For the text-containing cell, return its midpoint in [X, Y] coordinate format. 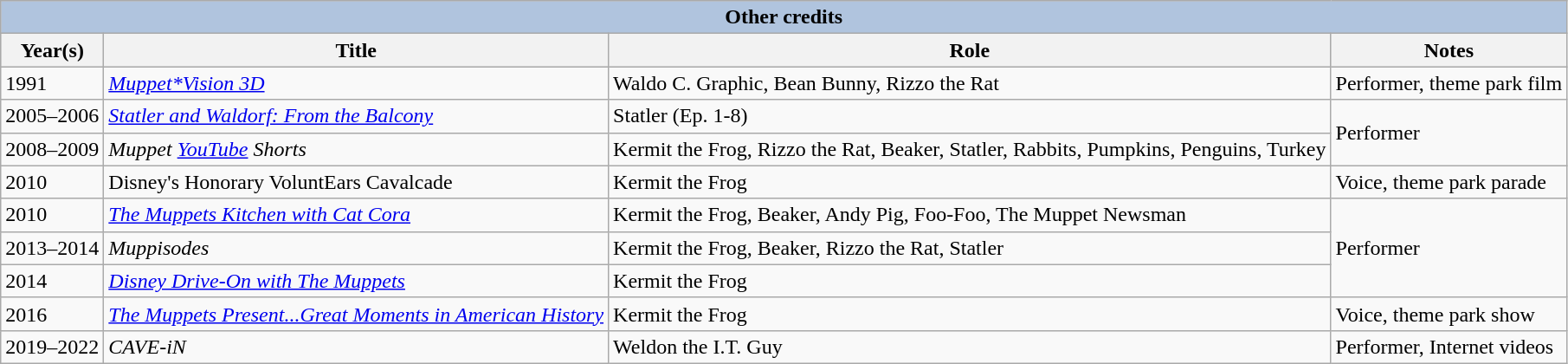
Notes [1449, 50]
Voice, theme park show [1449, 314]
The Muppets Kitchen with Cat Cora [357, 215]
Performer, Internet videos [1449, 347]
Role [970, 50]
The Muppets Present...Great Moments in American History [357, 314]
Kermit the Frog, Beaker, Andy Pig, Foo-Foo, The Muppet Newsman [970, 215]
Title [357, 50]
Muppet*Vision 3D [357, 83]
Year(s) [52, 50]
2016 [52, 314]
Weldon the I.T. Guy [970, 347]
Muppet YouTube Shorts [357, 149]
Disney's Honorary VoluntEars Cavalcade [357, 182]
2019–2022 [52, 347]
Kermit the Frog, Rizzo the Rat, Beaker, Statler, Rabbits, Pumpkins, Penguins, Turkey [970, 149]
2014 [52, 281]
Waldo C. Graphic, Bean Bunny, Rizzo the Rat [970, 83]
Muppisodes [357, 248]
Performer, theme park film [1449, 83]
Voice, theme park parade [1449, 182]
CAVE-iN [357, 347]
2013–2014 [52, 248]
Kermit the Frog, Beaker, Rizzo the Rat, Statler [970, 248]
Statler (Ep. 1-8) [970, 116]
1991 [52, 83]
Statler and Waldorf: From the Balcony [357, 116]
Disney Drive-On with The Muppets [357, 281]
Other credits [784, 17]
2008–2009 [52, 149]
2005–2006 [52, 116]
